Return (X, Y) of the center of cell containing provided text 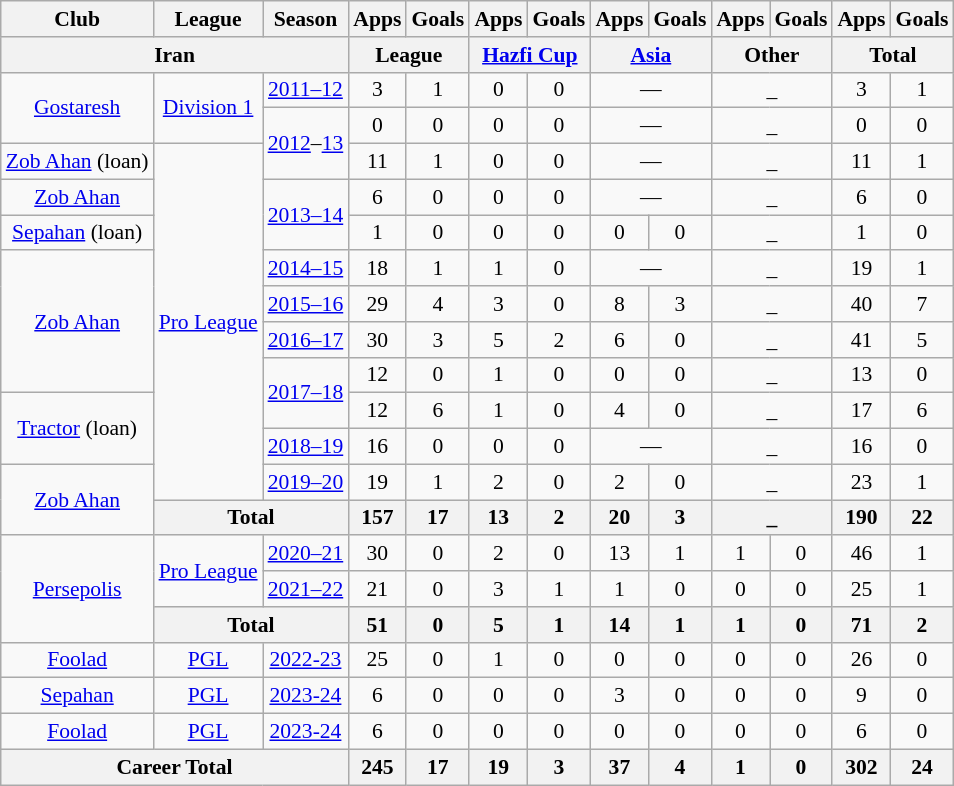
Tractor (loan) (78, 428)
20 (619, 518)
Career Total (175, 767)
2020–21 (306, 554)
2011–12 (306, 90)
245 (377, 767)
Sepahan (loan) (78, 233)
Club (78, 19)
2013–14 (306, 214)
Gostaresh (78, 108)
40 (861, 304)
Persepolis (78, 590)
190 (861, 518)
29 (377, 304)
21 (377, 589)
46 (861, 554)
2018–19 (306, 447)
Iran (175, 55)
2017–18 (306, 392)
22 (922, 518)
51 (377, 625)
9 (861, 696)
24 (922, 767)
71 (861, 625)
2012–13 (306, 144)
2015–16 (306, 304)
Zob Ahan (loan) (78, 162)
2019–20 (306, 482)
18 (377, 269)
Other (772, 55)
Division 1 (208, 108)
2022-23 (306, 660)
Asia (650, 55)
2016–17 (306, 340)
Hazfi Cup (530, 55)
Season (306, 19)
2014–15 (306, 269)
14 (619, 625)
37 (619, 767)
2021–22 (306, 589)
23 (861, 482)
Sepahan (78, 696)
26 (861, 660)
8 (619, 304)
41 (861, 340)
302 (861, 767)
157 (377, 518)
7 (922, 304)
